Extract the [X, Y] coordinate from the center of the cell holding the provided text.  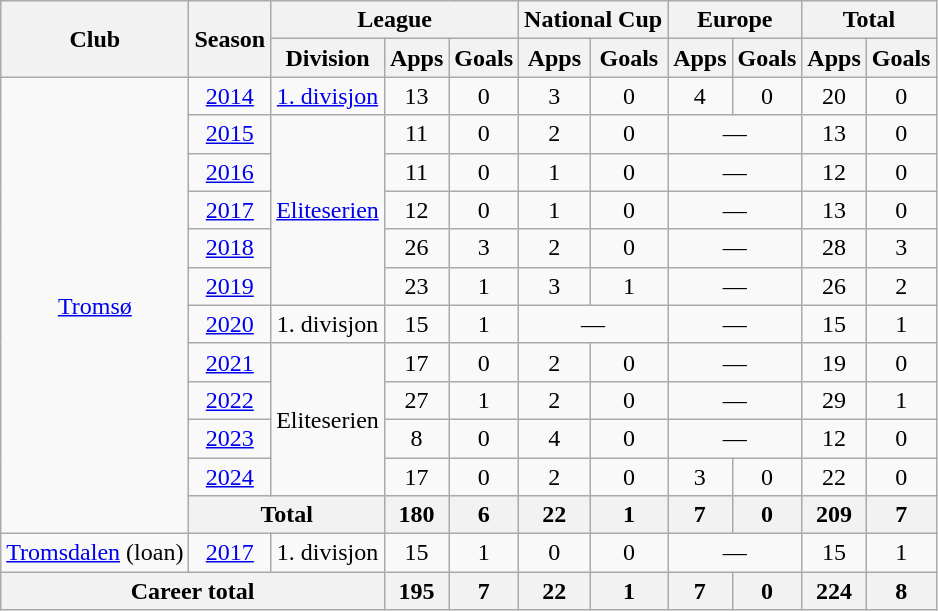
2023 [230, 438]
2020 [230, 324]
League [395, 20]
29 [834, 400]
180 [416, 515]
Club [95, 39]
6 [484, 515]
Career total [193, 591]
Europe [735, 20]
195 [416, 591]
Tromsdalen (loan) [95, 553]
19 [834, 362]
2016 [230, 172]
224 [834, 591]
Season [230, 39]
2021 [230, 362]
27 [416, 400]
National Cup [594, 20]
28 [834, 248]
2024 [230, 477]
20 [834, 96]
Tromsø [95, 306]
2022 [230, 400]
2015 [230, 134]
2018 [230, 248]
2014 [230, 96]
209 [834, 515]
2019 [230, 286]
Division [328, 58]
23 [416, 286]
